Capture the cell that displays the provided text and extract its (x, y) central coordinate. 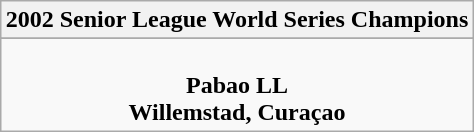
Pabao LL Willemstad, Curaçao (237, 85)
2002 Senior League World Series Champions (237, 20)
